Detect which cell encompasses the target text, then output its [X, Y] center coordinate. 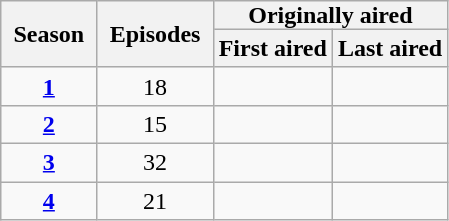
2 [49, 124]
Last aired [390, 48]
21 [155, 201]
Season [49, 34]
15 [155, 124]
3 [49, 162]
Episodes [155, 34]
32 [155, 162]
18 [155, 86]
1 [49, 86]
Originally aired [330, 15]
First aired [272, 48]
4 [49, 201]
